For the text-containing cell, return its midpoint in [X, Y] coordinate format. 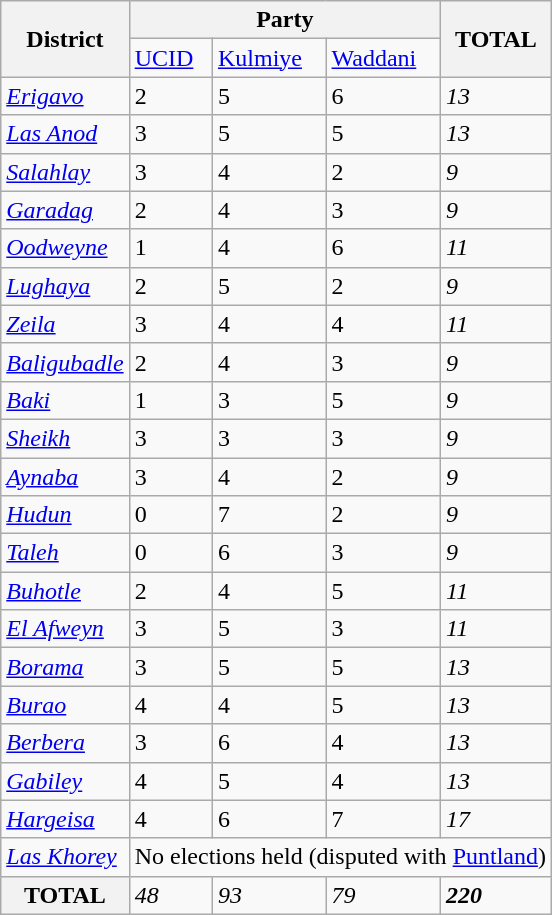
Aynaba [65, 477]
Oodweyne [65, 248]
Berbera [65, 743]
Lughaya [65, 286]
Waddani [383, 58]
UCID [170, 58]
48 [170, 895]
Buhotle [65, 591]
Las Khorey [65, 857]
Erigavo [65, 96]
Taleh [65, 553]
Hudun [65, 515]
220 [496, 895]
79 [383, 895]
Party [284, 20]
93 [269, 895]
Hargeisa [65, 819]
Sheikh [65, 438]
17 [496, 819]
Las Anod [65, 134]
Baligubadle [65, 362]
Garadag [65, 210]
Borama [65, 667]
District [65, 39]
El Afweyn [65, 629]
Gabiley [65, 781]
Salahlay [65, 172]
Kulmiye [269, 58]
Burao [65, 705]
Zeila [65, 324]
No elections held (disputed with Puntland) [340, 857]
Baki [65, 400]
